Search for the cell housing the specified text and yield its [x, y] center coordinate. 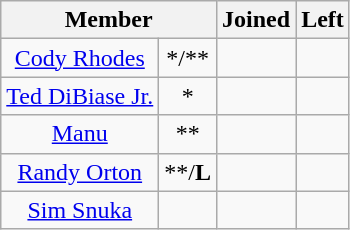
** [188, 134]
**/L [188, 172]
Joined [256, 20]
Manu [80, 134]
Ted DiBiase Jr. [80, 96]
Randy Orton [80, 172]
*/** [188, 58]
Sim Snuka [80, 210]
Cody Rhodes [80, 58]
Member [109, 20]
* [188, 96]
Left [323, 20]
